Locate the cell with the specified text and output its (X, Y) center coordinate. 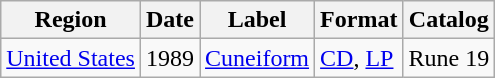
Date (170, 20)
United States (71, 58)
Catalog (449, 20)
Label (258, 20)
1989 (170, 58)
CD, LP (359, 58)
Region (71, 20)
Format (359, 20)
Rune 19 (449, 58)
Cuneiform (258, 58)
